Search for the cell housing the specified text and yield its (x, y) center coordinate. 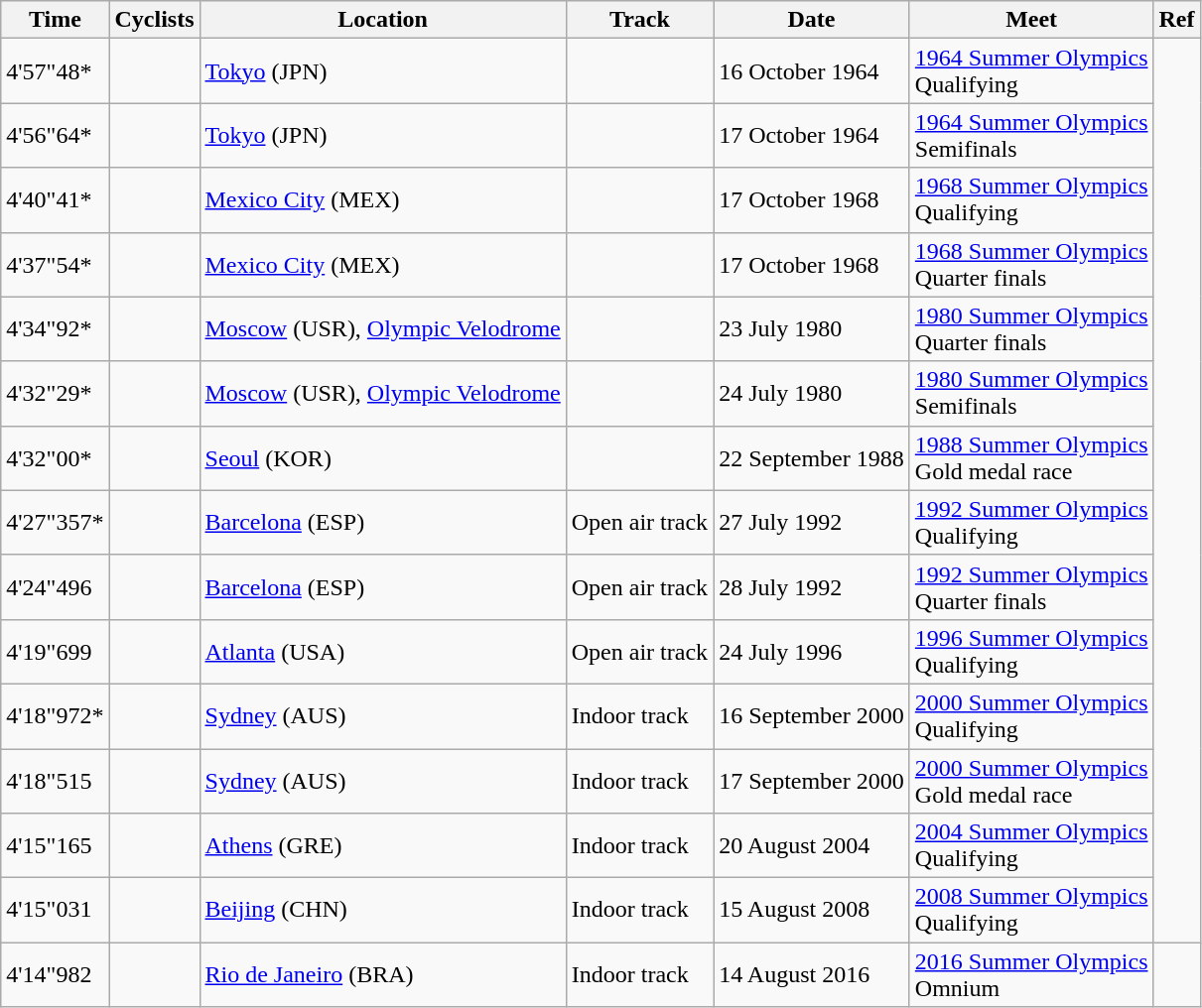
4'57"48* (56, 71)
16 October 1964 (812, 71)
2000 Summer OlympicsGold medal race (1031, 780)
Ref (1177, 20)
4'27"357* (56, 522)
1964 Summer OlympicsSemifinals (1031, 135)
Beijing (CHN) (383, 911)
28 July 1992 (812, 587)
4'37"54* (56, 264)
22 September 1988 (812, 458)
Rio de Janeiro (BRA) (383, 974)
16 September 2000 (812, 716)
2000 Summer OlympicsQualifying (1031, 716)
1968 Summer OlympicsQuarter finals (1031, 264)
Track (639, 20)
4'34"92* (56, 329)
20 August 2004 (812, 845)
Meet (1031, 20)
1992 Summer OlympicsQualifying (1031, 522)
4'14"982 (56, 974)
Athens (GRE) (383, 845)
4'56"64* (56, 135)
4'24"496 (56, 587)
2004 Summer OlympicsQualifying (1031, 845)
17 October 1964 (812, 135)
1964 Summer OlympicsQualifying (1031, 71)
27 July 1992 (812, 522)
Atlanta (USA) (383, 651)
Location (383, 20)
23 July 1980 (812, 329)
24 July 1980 (812, 393)
4'15"165 (56, 845)
17 September 2000 (812, 780)
2008 Summer OlympicsQualifying (1031, 911)
14 August 2016 (812, 974)
4'32"29* (56, 393)
1992 Summer OlympicsQuarter finals (1031, 587)
2016 Summer OlympicsOmnium (1031, 974)
1980 Summer OlympicsQuarter finals (1031, 329)
15 August 2008 (812, 911)
4'19"699 (56, 651)
24 July 1996 (812, 651)
Seoul (KOR) (383, 458)
4'32"00* (56, 458)
4'18"515 (56, 780)
1996 Summer OlympicsQualifying (1031, 651)
Time (56, 20)
Date (812, 20)
1968 Summer OlympicsQualifying (1031, 200)
4'18"972* (56, 716)
4'15"031 (56, 911)
1980 Summer OlympicsSemifinals (1031, 393)
Cyclists (155, 20)
1988 Summer OlympicsGold medal race (1031, 458)
4'40"41* (56, 200)
